Scan for the cell matching the given text and deliver its [X, Y] coordinate at center. 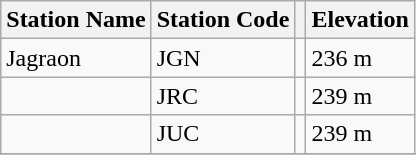
Jagraon [76, 58]
JRC [223, 96]
Elevation [360, 20]
Station Name [76, 20]
Station Code [223, 20]
236 m [360, 58]
JGN [223, 58]
JUC [223, 134]
